Return [X, Y] of the center of cell containing provided text 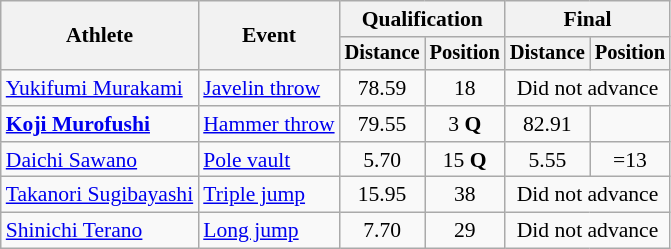
Event [268, 36]
79.55 [382, 124]
Long jump [268, 231]
5.55 [548, 160]
Pole vault [268, 160]
15.95 [382, 195]
Daichi Sawano [100, 160]
Javelin throw [268, 88]
Hammer throw [268, 124]
Qualification [422, 19]
82.91 [548, 124]
38 [465, 195]
29 [465, 231]
15 Q [465, 160]
5.70 [382, 160]
Triple jump [268, 195]
=13 [630, 160]
Athlete [100, 36]
3 Q [465, 124]
7.70 [382, 231]
Shinichi Terano [100, 231]
18 [465, 88]
78.59 [382, 88]
Final [588, 19]
Takanori Sugibayashi [100, 195]
Yukifumi Murakami [100, 88]
Koji Murofushi [100, 124]
